For the text-containing cell, return its midpoint in (X, Y) coordinate format. 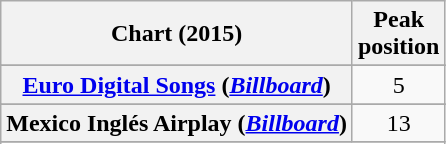
Peakposition (398, 34)
Mexico Inglés Airplay (Billboard) (177, 123)
Chart (2015) (177, 34)
Euro Digital Songs (Billboard) (177, 85)
13 (398, 123)
5 (398, 85)
